Locate the cell with the specified text and output its (X, Y) center coordinate. 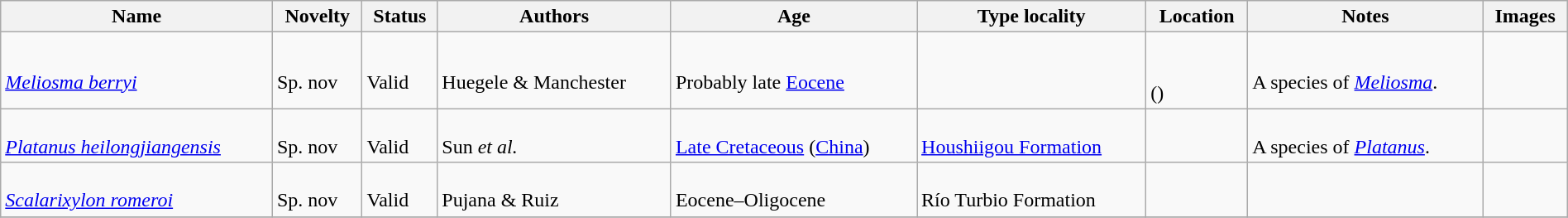
Location (1198, 17)
Meliosma berryi (137, 70)
Late Cretaceous (China) (794, 136)
Authors (554, 17)
Platanus heilongjiangensis (137, 136)
Notes (1365, 17)
Sun et al. (554, 136)
Age (794, 17)
Pujana & Ruiz (554, 189)
Probably late Eocene (794, 70)
Scalarixylon romeroi (137, 189)
Type locality (1032, 17)
A species of Meliosma. (1365, 70)
Eocene–Oligocene (794, 189)
Name (137, 17)
A species of Platanus. (1365, 136)
Houshiigou Formation (1032, 136)
Images (1525, 17)
Novelty (318, 17)
() (1198, 70)
Huegele & Manchester (554, 70)
Status (400, 17)
Río Turbio Formation (1032, 189)
